Provide the (X, Y) coordinate of the cell's center where the given text is located.  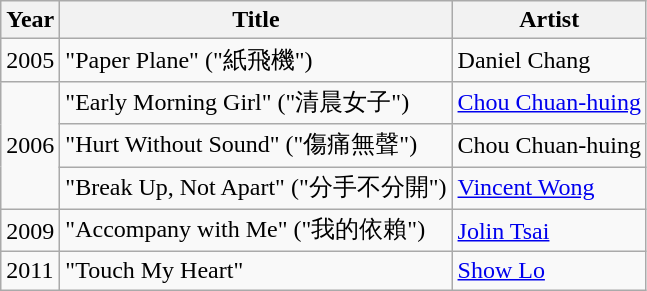
"Break Up, Not Apart" ("分手不分開") (256, 188)
Artist (549, 20)
"Hurt Without Sound" ("傷痛無聲") (256, 146)
2005 (30, 60)
2011 (30, 271)
"Touch My Heart" (256, 271)
Year (30, 20)
Jolin Tsai (549, 230)
Show Lo (549, 271)
2009 (30, 230)
2006 (30, 145)
Title (256, 20)
"Accompany with Me" ("我的依賴") (256, 230)
Daniel Chang (549, 60)
"Early Morning Girl" ("清晨女子") (256, 102)
"Paper Plane" ("紙飛機") (256, 60)
Vincent Wong (549, 188)
